Scan for the cell matching the given text and deliver its (X, Y) coordinate at center. 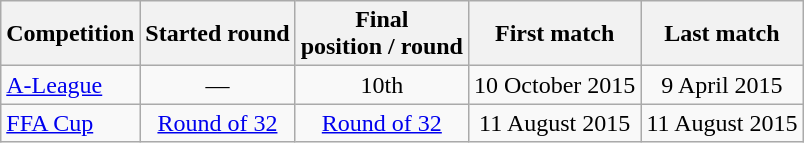
First match (554, 34)
9 April 2015 (722, 85)
FFA Cup (70, 123)
— (218, 85)
10th (382, 85)
Last match (722, 34)
10 October 2015 (554, 85)
A-League (70, 85)
Started round (218, 34)
Final position / round (382, 34)
Competition (70, 34)
